Return the [X, Y] coordinate for the center point of the cell that contains the specified text.  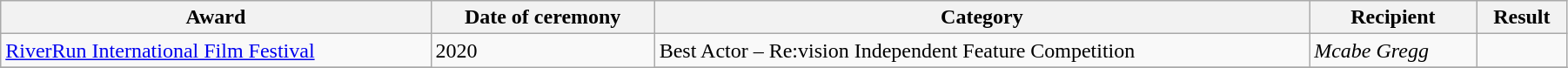
Category [982, 17]
Recipient [1394, 17]
Award [216, 17]
Best Actor – Re:vision Independent Feature Competition [982, 51]
Date of ceremony [543, 17]
2020 [543, 51]
Mcabe Gregg [1394, 51]
Result [1521, 17]
RiverRun International Film Festival [216, 51]
